Locate the cell with the specified text and output its [X, Y] center coordinate. 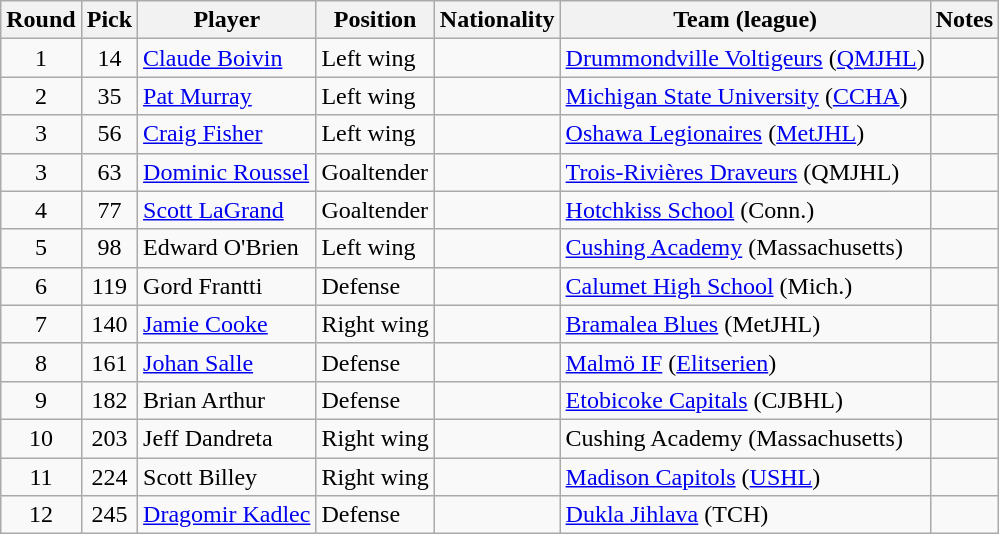
Position [375, 20]
9 [41, 400]
Drummondville Voltigeurs (QMJHL) [745, 58]
Michigan State University (CCHA) [745, 96]
98 [109, 248]
Calumet High School (Mich.) [745, 286]
Trois-Rivières Draveurs (QMJHL) [745, 172]
Brian Arthur [227, 400]
14 [109, 58]
Round [41, 20]
Scott LaGrand [227, 210]
Bramalea Blues (MetJHL) [745, 324]
12 [41, 515]
245 [109, 515]
56 [109, 134]
Scott Billey [227, 477]
2 [41, 96]
Gord Frantti [227, 286]
Oshawa Legionaires (MetJHL) [745, 134]
Hotchkiss School (Conn.) [745, 210]
Claude Boivin [227, 58]
Notes [964, 20]
203 [109, 438]
Pat Murray [227, 96]
Dukla Jihlava (TCH) [745, 515]
Madison Capitols (USHL) [745, 477]
224 [109, 477]
63 [109, 172]
Johan Salle [227, 362]
Nationality [497, 20]
182 [109, 400]
Etobicoke Capitals (CJBHL) [745, 400]
Dominic Roussel [227, 172]
119 [109, 286]
Team (league) [745, 20]
Malmö IF (Elitserien) [745, 362]
35 [109, 96]
Edward O'Brien [227, 248]
Dragomir Kadlec [227, 515]
5 [41, 248]
11 [41, 477]
140 [109, 324]
7 [41, 324]
6 [41, 286]
Craig Fisher [227, 134]
77 [109, 210]
4 [41, 210]
Pick [109, 20]
1 [41, 58]
10 [41, 438]
Jamie Cooke [227, 324]
8 [41, 362]
Jeff Dandreta [227, 438]
161 [109, 362]
Player [227, 20]
